Determine the (x, y) coordinate at the center of the cell enclosing the given text.  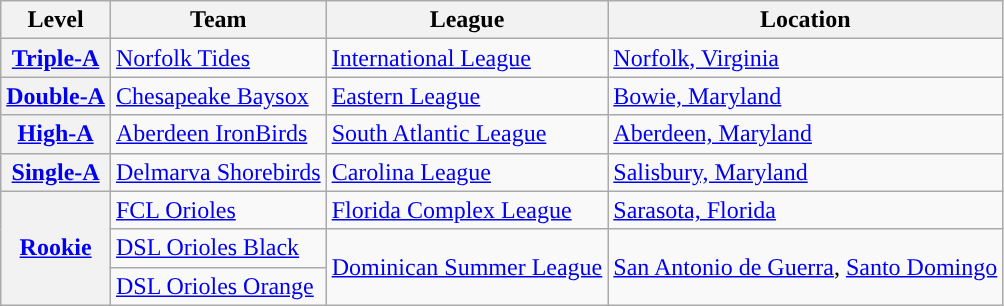
Level (56, 20)
San Antonio de Guerra, Santo Domingo (806, 267)
Eastern League (467, 96)
Florida Complex League (467, 210)
Bowie, Maryland (806, 96)
Aberdeen, Maryland (806, 134)
DSL Orioles Black (218, 248)
Delmarva Shorebirds (218, 172)
Rookie (56, 248)
South Atlantic League (467, 134)
FCL Orioles (218, 210)
Triple-A (56, 58)
Chesapeake Baysox (218, 96)
DSL Orioles Orange (218, 286)
League (467, 20)
Location (806, 20)
Single-A (56, 172)
International League (467, 58)
Aberdeen IronBirds (218, 134)
Salisbury, Maryland (806, 172)
Sarasota, Florida (806, 210)
Double-A (56, 96)
High-A (56, 134)
Dominican Summer League (467, 267)
Team (218, 20)
Carolina League (467, 172)
Norfolk Tides (218, 58)
Norfolk, Virginia (806, 58)
